Extract the (X, Y) coordinate from the center of the cell holding the provided text.  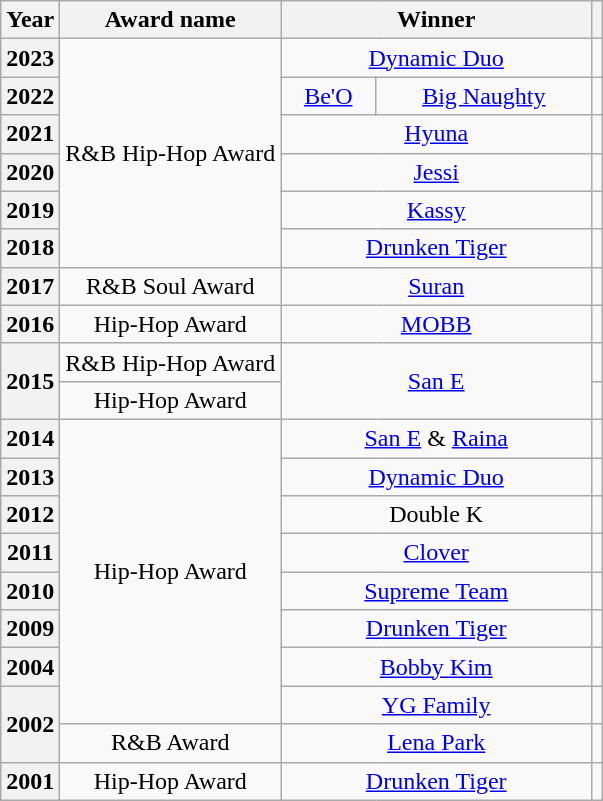
2022 (30, 96)
2023 (30, 58)
2019 (30, 210)
2011 (30, 553)
Supreme Team (436, 591)
Winner (436, 20)
Bobby Kim (436, 667)
Double K (436, 515)
Jessi (436, 172)
San E & Raina (436, 438)
San E (436, 381)
2016 (30, 324)
Clover (436, 553)
Big Naughty (484, 96)
Lena Park (436, 743)
Kassy (436, 210)
Be'O (328, 96)
2009 (30, 629)
2015 (30, 381)
2001 (30, 781)
2020 (30, 172)
2004 (30, 667)
2018 (30, 248)
2010 (30, 591)
R&B Award (170, 743)
YG Family (436, 705)
2002 (30, 724)
MOBB (436, 324)
2021 (30, 134)
Year (30, 20)
2013 (30, 477)
2014 (30, 438)
Award name (170, 20)
2012 (30, 515)
2017 (30, 286)
Hyuna (436, 134)
R&B Soul Award (170, 286)
Suran (436, 286)
